Scan for the cell matching the given text and deliver its [x, y] coordinate at center. 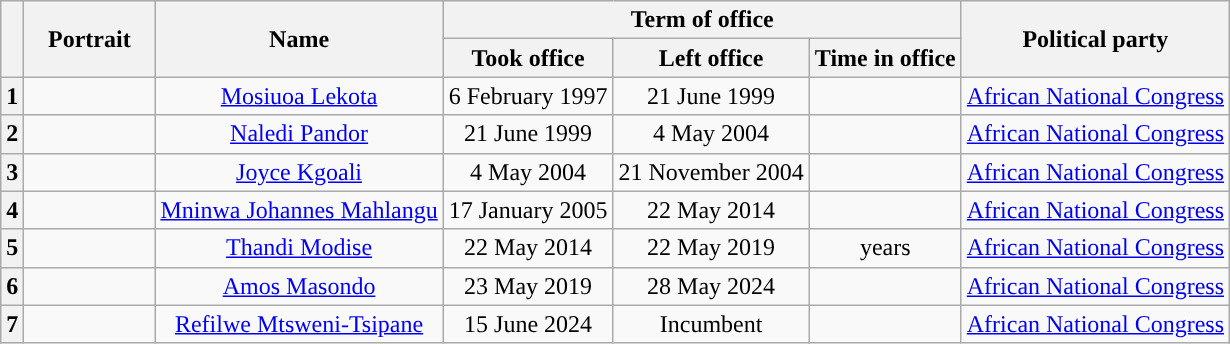
23 May 2019 [528, 286]
Mosiuoa Lekota [299, 96]
Political party [1095, 39]
Mninwa Johannes Mahlangu [299, 210]
2 [12, 134]
Name [299, 39]
3 [12, 172]
17 January 2005 [528, 210]
Term of office [702, 20]
7 [12, 324]
Naledi Pandor [299, 134]
21 November 2004 [711, 172]
6 [12, 286]
1 [12, 96]
Amos Masondo [299, 286]
Joyce Kgoali [299, 172]
Time in office [885, 58]
Left office [711, 58]
Thandi Modise [299, 248]
years [885, 248]
22 May 2019 [711, 248]
Portrait [90, 39]
Refilwe Mtsweni-Tsipane [299, 324]
4 [12, 210]
15 June 2024 [528, 324]
Took office [528, 58]
Incumbent [711, 324]
28 May 2024 [711, 286]
5 [12, 248]
6 February 1997 [528, 96]
